Search for the cell housing the specified text and yield its (x, y) center coordinate. 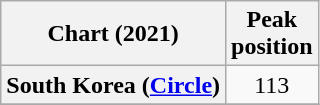
113 (272, 85)
Chart (2021) (114, 34)
Peakposition (272, 34)
South Korea (Circle) (114, 85)
